Output the [x, y] coordinate of the center of the cell containing the given text.  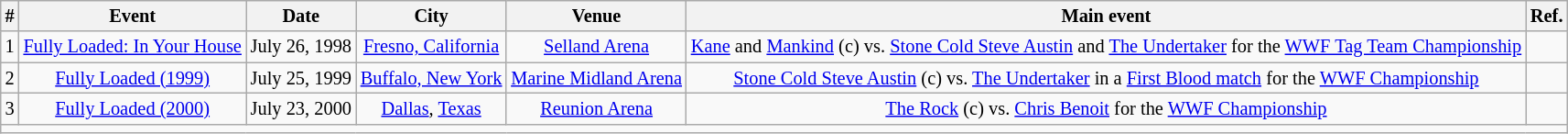
3 [10, 108]
July 25, 1999 [301, 78]
Fully Loaded: In Your House [133, 47]
Event [133, 16]
Main event [1106, 16]
Ref. [1547, 16]
Reunion Arena [597, 108]
City [431, 16]
The Rock (c) vs. Chris Benoit for the WWF Championship [1106, 108]
Fully Loaded (2000) [133, 108]
Buffalo, New York [431, 78]
Marine Midland Arena [597, 78]
1 [10, 47]
# [10, 16]
July 26, 1998 [301, 47]
Stone Cold Steve Austin (c) vs. The Undertaker in a First Blood match for the WWF Championship [1106, 78]
July 23, 2000 [301, 108]
Selland Arena [597, 47]
Fresno, California [431, 47]
Dallas, Texas [431, 108]
Venue [597, 16]
Date [301, 16]
Kane and Mankind (c) vs. Stone Cold Steve Austin and The Undertaker for the WWF Tag Team Championship [1106, 47]
2 [10, 78]
Fully Loaded (1999) [133, 78]
